Locate the cell with the specified text and output its (X, Y) center coordinate. 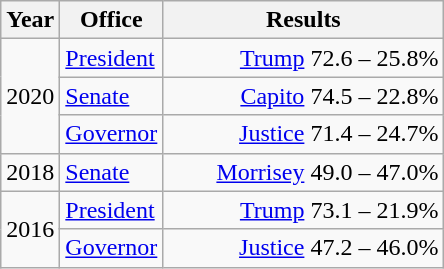
2016 (30, 229)
2020 (30, 96)
Results (304, 20)
Trump 72.6 – 25.8% (304, 58)
Office (112, 20)
Trump 73.1 – 21.9% (304, 210)
Morrisey 49.0 – 47.0% (304, 172)
Year (30, 20)
Justice 71.4 – 24.7% (304, 134)
Capito 74.5 – 22.8% (304, 96)
Justice 47.2 – 46.0% (304, 248)
2018 (30, 172)
